For the text-containing cell, return its midpoint in (x, y) coordinate format. 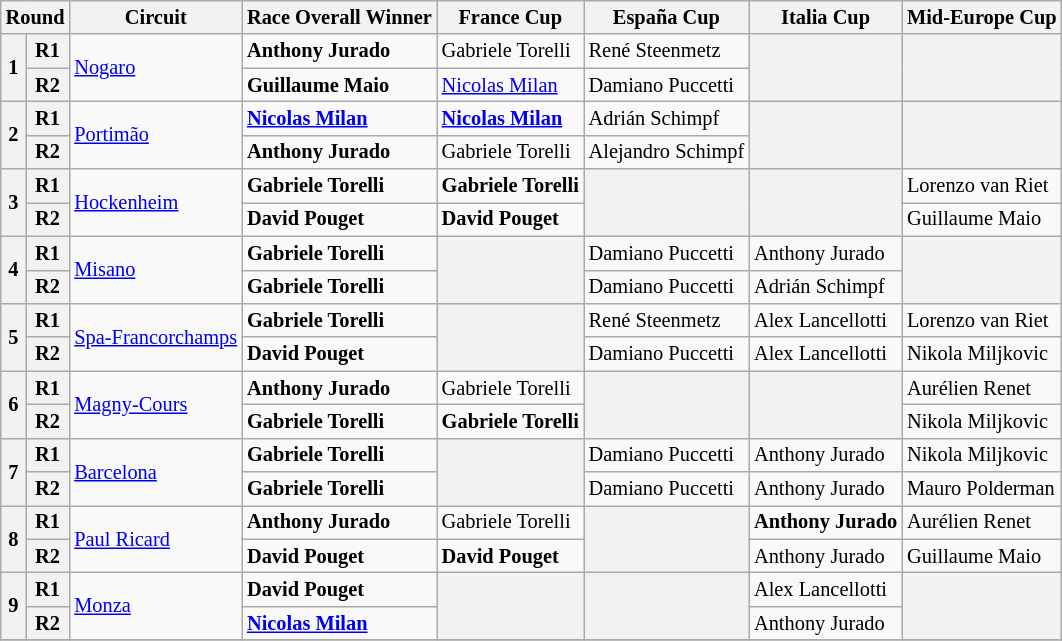
5 (14, 336)
Portimão (156, 134)
Race Overall Winner (340, 17)
Monza (156, 606)
6 (14, 404)
Spa-Francorchamps (156, 336)
9 (14, 606)
3 (14, 202)
Barcelona (156, 472)
Circuit (156, 17)
7 (14, 472)
1 (14, 68)
Mid-Europe Cup (982, 17)
4 (14, 270)
France Cup (510, 17)
España Cup (666, 17)
Mauro Polderman (982, 489)
Round (36, 17)
Alejandro Schimpf (666, 152)
Hockenheim (156, 202)
Misano (156, 270)
8 (14, 538)
2 (14, 134)
Magny-Cours (156, 404)
Nogaro (156, 68)
Italia Cup (826, 17)
Paul Ricard (156, 538)
